Determine the (X, Y) coordinate at the center of the cell enclosing the given text.  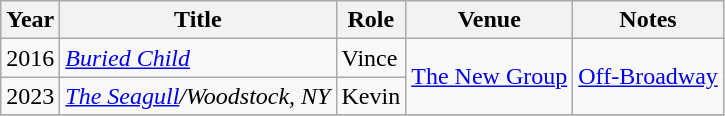
The New Group (490, 77)
Buried Child (198, 58)
Role (371, 20)
Vince (371, 58)
Venue (490, 20)
Year (30, 20)
Notes (648, 20)
2016 (30, 58)
Title (198, 20)
Off-Broadway (648, 77)
Kevin (371, 96)
2023 (30, 96)
The Seagull/Woodstock, NY (198, 96)
